Locate the cell with the specified text and output its [x, y] center coordinate. 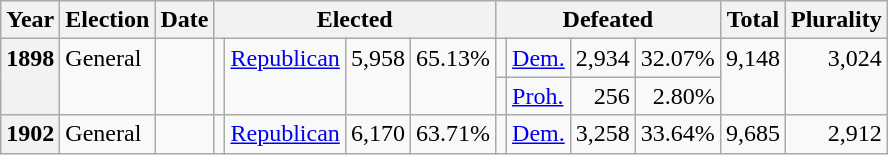
Proh. [539, 96]
1898 [30, 77]
9,148 [752, 77]
Plurality [836, 20]
Date [184, 20]
65.13% [452, 77]
Total [752, 20]
63.71% [452, 134]
Elected [355, 20]
1902 [30, 134]
33.64% [678, 134]
6,170 [378, 134]
Year [30, 20]
5,958 [378, 77]
2,912 [836, 134]
32.07% [678, 58]
9,685 [752, 134]
2,934 [602, 58]
3,258 [602, 134]
Defeated [608, 20]
3,024 [836, 77]
Election [108, 20]
256 [602, 96]
2.80% [678, 96]
